From the cell containing the given text, extract its center point as [x, y] coordinate. 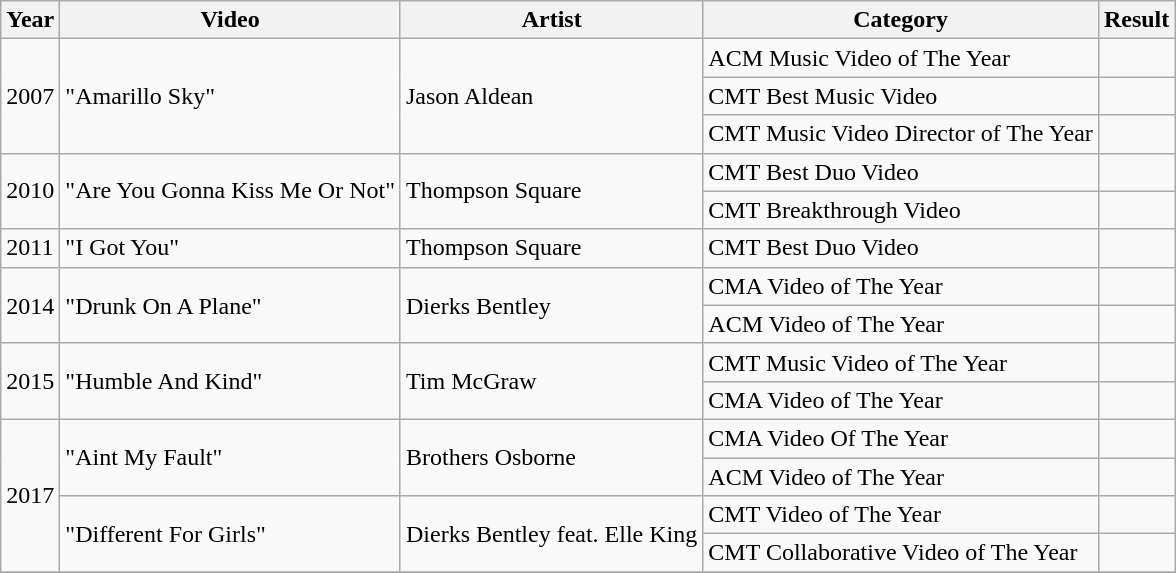
2015 [30, 381]
CMT Collaborative Video of The Year [901, 553]
2017 [30, 495]
CMT Video of The Year [901, 515]
2007 [30, 96]
"Are You Gonna Kiss Me Or Not" [230, 191]
"I Got You" [230, 248]
Video [230, 20]
Brothers Osborne [551, 457]
CMT Music Video Director of The Year [901, 134]
2011 [30, 248]
Result [1136, 20]
Dierks Bentley [551, 305]
"Humble And Kind" [230, 381]
ACM Music Video of The Year [901, 58]
Jason Aldean [551, 96]
Artist [551, 20]
"Amarillo Sky" [230, 96]
CMT Best Music Video [901, 96]
Dierks Bentley feat. Elle King [551, 534]
CMA Video Of The Year [901, 438]
CMT Breakthrough Video [901, 210]
2014 [30, 305]
"Drunk On A Plane" [230, 305]
"Different For Girls" [230, 534]
"Aint My Fault" [230, 457]
Year [30, 20]
Tim McGraw [551, 381]
Category [901, 20]
CMT Music Video of The Year [901, 362]
2010 [30, 191]
